Provide the (X, Y) coordinate of the cell's center where the given text is located.  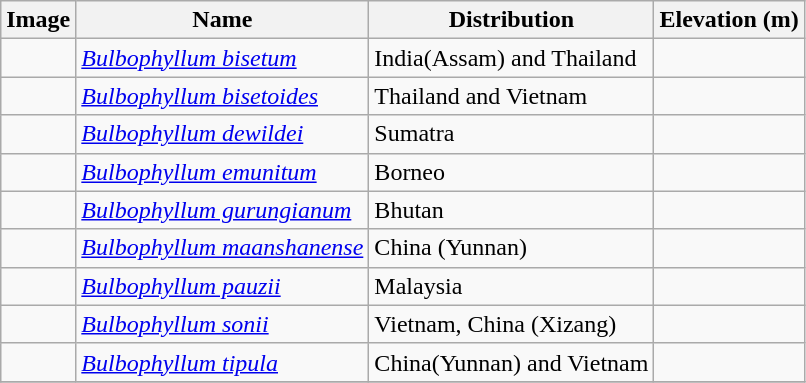
Bulbophyllum bisetoides (222, 96)
India(Assam) and Thailand (512, 58)
Distribution (512, 20)
Bulbophyllum dewildei (222, 134)
Malaysia (512, 286)
Vietnam, China (Xizang) (512, 324)
China(Yunnan) and Vietnam (512, 362)
Thailand and Vietnam (512, 96)
Borneo (512, 172)
Bulbophyllum bisetum (222, 58)
Bulbophyllum sonii (222, 324)
Elevation (m) (729, 20)
Bulbophyllum pauzii (222, 286)
Name (222, 20)
Bulbophyllum emunitum (222, 172)
Bulbophyllum maanshanense (222, 248)
China (Yunnan) (512, 248)
Sumatra (512, 134)
Bulbophyllum gurungianum (222, 210)
Bhutan (512, 210)
Image (38, 20)
Bulbophyllum tipula (222, 362)
